Search for the cell housing the specified text and yield its [x, y] center coordinate. 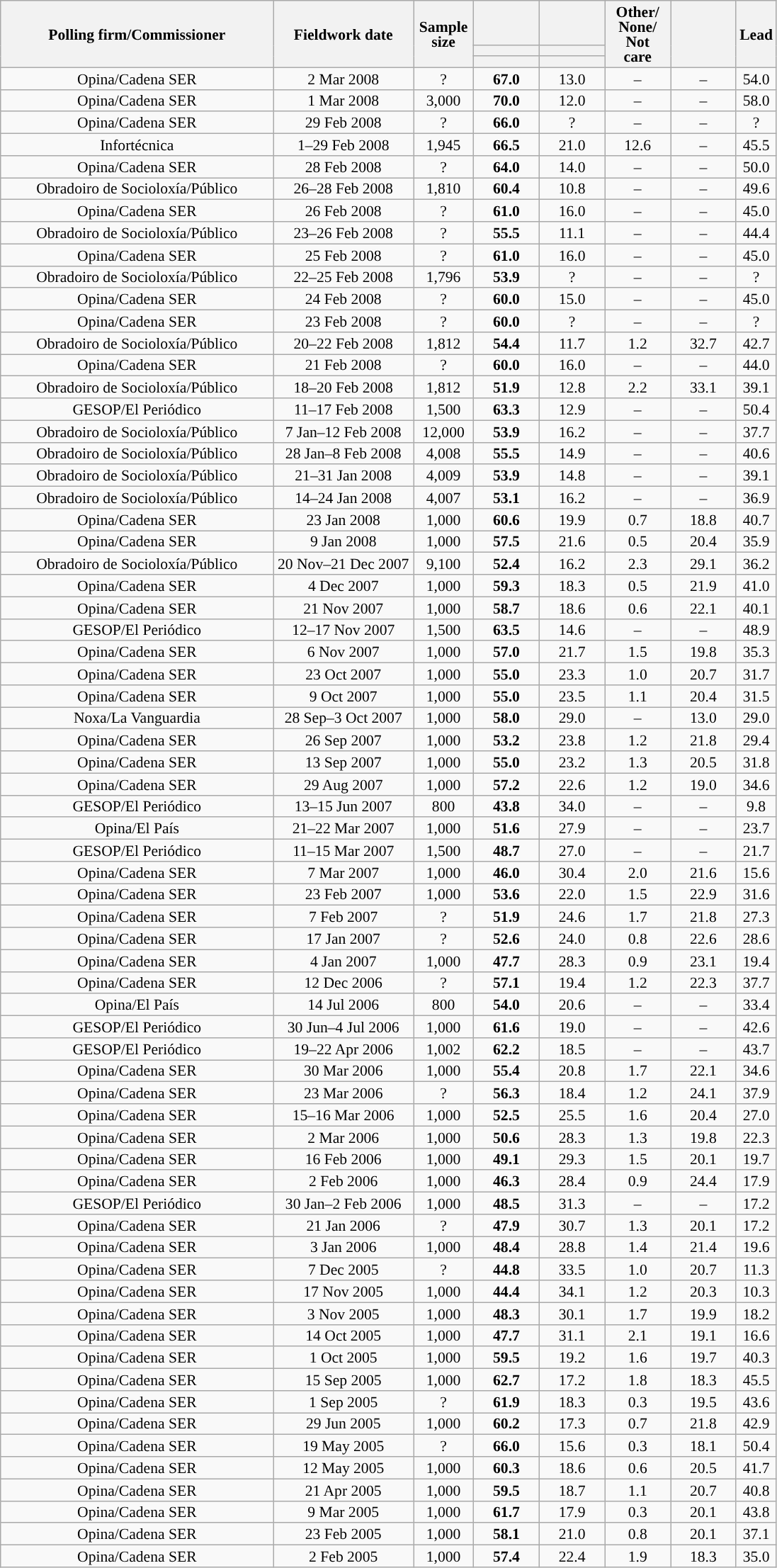
28 Jan–8 Feb 2008 [344, 453]
1.4 [637, 1247]
67.0 [507, 78]
23.3 [572, 675]
26–28 Feb 2008 [344, 188]
20.3 [703, 1291]
10.3 [756, 1291]
30 Jun–4 Jul 2006 [344, 1027]
1 Sep 2005 [344, 1401]
30.7 [572, 1226]
20.6 [572, 1005]
15 Sep 2005 [344, 1380]
1 Mar 2008 [344, 101]
19.6 [756, 1247]
21 Feb 2008 [344, 366]
41.0 [756, 585]
30 Jan–2 Feb 2006 [344, 1203]
31.8 [756, 762]
22.0 [572, 894]
30 Mar 2006 [344, 1071]
19–22 Apr 2006 [344, 1049]
40.3 [756, 1358]
9.8 [756, 806]
14 Jul 2006 [344, 1005]
3 Jan 2006 [344, 1247]
29 Feb 2008 [344, 123]
23.7 [756, 829]
23 Oct 2007 [344, 675]
11.3 [756, 1270]
21.9 [703, 585]
18.5 [572, 1049]
1,002 [443, 1049]
12 May 2005 [344, 1468]
41.7 [756, 1468]
35.3 [756, 652]
24.1 [703, 1093]
2.1 [637, 1335]
3 Nov 2005 [344, 1314]
29 Jun 2005 [344, 1424]
24.0 [572, 938]
7 Dec 2005 [344, 1270]
20–22 Feb 2008 [344, 343]
29.1 [703, 564]
18–20 Feb 2008 [344, 387]
10.8 [572, 188]
14.0 [572, 167]
46.0 [507, 873]
62.2 [507, 1049]
2.3 [637, 564]
60.4 [507, 188]
34.1 [572, 1291]
Noxa/La Vanguardia [137, 718]
12–17 Nov 2007 [344, 629]
1,945 [443, 145]
2 Feb 2005 [344, 1556]
3,000 [443, 101]
57.5 [507, 541]
34.0 [572, 806]
63.3 [507, 410]
24.4 [703, 1182]
43.6 [756, 1401]
19 May 2005 [344, 1445]
12 Dec 2006 [344, 982]
7 Feb 2007 [344, 917]
55.4 [507, 1071]
22.9 [703, 894]
19.2 [572, 1358]
48.5 [507, 1203]
42.7 [756, 343]
17 Nov 2005 [344, 1291]
13–15 Jun 2007 [344, 806]
40.6 [756, 453]
19.5 [703, 1401]
21–31 Jan 2008 [344, 476]
42.6 [756, 1027]
50.6 [507, 1136]
20.8 [572, 1071]
14.8 [572, 476]
14 Oct 2005 [344, 1335]
23 Feb 2008 [344, 322]
43.7 [756, 1049]
28 Sep–3 Oct 2007 [344, 718]
29.3 [572, 1159]
2.2 [637, 387]
18.2 [756, 1314]
Fieldwork date [344, 34]
23.2 [572, 762]
2 Mar 2006 [344, 1136]
57.1 [507, 982]
4,007 [443, 497]
12.8 [572, 387]
23 Mar 2006 [344, 1093]
23 Jan 2008 [344, 520]
14.6 [572, 629]
23.5 [572, 696]
1–29 Feb 2008 [344, 145]
31.5 [756, 696]
37.9 [756, 1093]
35.0 [756, 1556]
40.8 [756, 1489]
12.6 [637, 145]
13 Sep 2007 [344, 762]
23.1 [703, 961]
49.1 [507, 1159]
53.6 [507, 894]
31.6 [756, 894]
11.1 [572, 232]
58.1 [507, 1535]
18.8 [703, 520]
29.4 [756, 740]
24.6 [572, 917]
57.4 [507, 1556]
2 Feb 2006 [344, 1182]
16 Feb 2006 [344, 1159]
31.1 [572, 1335]
21 Jan 2006 [344, 1226]
23 Feb 2007 [344, 894]
4 Jan 2007 [344, 961]
26 Feb 2008 [344, 211]
53.2 [507, 740]
7 Mar 2007 [344, 873]
57.0 [507, 652]
9 Mar 2005 [344, 1512]
37.1 [756, 1535]
25.5 [572, 1115]
27.9 [572, 829]
15–16 Mar 2006 [344, 1115]
58.7 [507, 608]
66.5 [507, 145]
31.7 [756, 675]
60.2 [507, 1424]
48.9 [756, 629]
21–22 Mar 2007 [344, 829]
46.3 [507, 1182]
6 Nov 2007 [344, 652]
33.1 [703, 387]
12.0 [572, 101]
7 Jan–12 Feb 2008 [344, 431]
57.2 [507, 784]
1,796 [443, 276]
2 Mar 2008 [344, 78]
22–25 Feb 2008 [344, 276]
15.0 [572, 299]
17 Jan 2007 [344, 938]
35.9 [756, 541]
4,009 [443, 476]
11–17 Feb 2008 [344, 410]
36.9 [756, 497]
31.3 [572, 1203]
9,100 [443, 564]
44.0 [756, 366]
33.4 [756, 1005]
60.6 [507, 520]
60.3 [507, 1468]
11.7 [572, 343]
33.5 [572, 1270]
1,810 [443, 188]
12.9 [572, 410]
40.1 [756, 608]
26 Sep 2007 [344, 740]
70.0 [507, 101]
44.8 [507, 1270]
28.8 [572, 1247]
23–26 Feb 2008 [344, 232]
Other/None/Notcare [637, 34]
14–24 Jan 2008 [344, 497]
18.7 [572, 1489]
11–15 Mar 2007 [344, 850]
63.5 [507, 629]
32.7 [703, 343]
36.2 [756, 564]
22.4 [572, 1556]
50.0 [756, 167]
20 Nov–21 Dec 2007 [344, 564]
19.1 [703, 1335]
17.3 [572, 1424]
47.9 [507, 1226]
12,000 [443, 431]
Sample size [443, 34]
51.6 [507, 829]
56.3 [507, 1093]
14.9 [572, 453]
16.6 [756, 1335]
48.7 [507, 850]
23 Feb 2005 [344, 1535]
48.3 [507, 1314]
49.6 [756, 188]
Lead [756, 34]
1.8 [637, 1380]
48.4 [507, 1247]
1.9 [637, 1556]
52.5 [507, 1115]
21.4 [703, 1247]
18.4 [572, 1093]
25 Feb 2008 [344, 255]
52.6 [507, 938]
9 Jan 2008 [344, 541]
4 Dec 2007 [344, 585]
Infortécnica [137, 145]
2.0 [637, 873]
21 Nov 2007 [344, 608]
61.9 [507, 1401]
9 Oct 2007 [344, 696]
Polling firm/Commissioner [137, 34]
42.9 [756, 1424]
18.1 [703, 1445]
1 Oct 2005 [344, 1358]
54.4 [507, 343]
28 Feb 2008 [344, 167]
28.4 [572, 1182]
61.6 [507, 1027]
28.6 [756, 938]
53.1 [507, 497]
24 Feb 2008 [344, 299]
64.0 [507, 167]
27.3 [756, 917]
4,008 [443, 453]
30.1 [572, 1314]
21 Apr 2005 [344, 1489]
40.7 [756, 520]
61.7 [507, 1512]
23.8 [572, 740]
59.3 [507, 585]
30.4 [572, 873]
52.4 [507, 564]
29 Aug 2007 [344, 784]
62.7 [507, 1380]
